Locate the cell with the specified text and output its (X, Y) center coordinate. 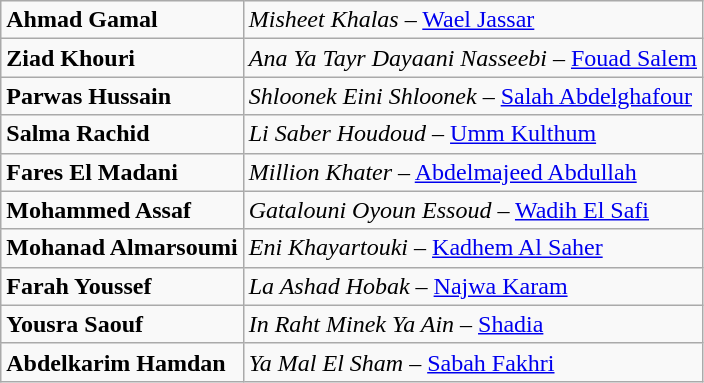
Ya Mal El Sham – Sabah Fakhri (472, 362)
Gatalouni Oyoun Essoud – Wadih El Safi (472, 210)
Parwas Hussain (122, 96)
Shloonek Eini Shloonek – Salah Abdelghafour (472, 96)
Ahmad Gamal (122, 20)
Li Saber Houdoud – Umm Kulthum (472, 134)
Yousra Saouf (122, 324)
Abdelkarim Hamdan (122, 362)
In Raht Minek Ya Ain – Shadia (472, 324)
Misheet Khalas – Wael Jassar (472, 20)
Fares El Madani (122, 172)
Mohanad Almarsoumi (122, 248)
Salma Rachid (122, 134)
Million Khater – Abdelmajeed Abdullah (472, 172)
Eni Khayartouki – Kadhem Al Saher (472, 248)
Ziad Khouri (122, 58)
La Ashad Hobak – Najwa Karam (472, 286)
Farah Youssef (122, 286)
Ana Ya Tayr Dayaani Nasseebi – Fouad Salem (472, 58)
Mohammed Assaf (122, 210)
